Locate the cell with the specified text and output its (X, Y) center coordinate. 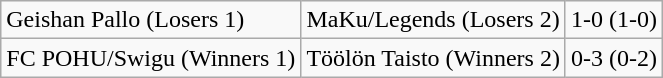
MaKu/Legends (Losers 2) (434, 20)
1-0 (1-0) (614, 20)
Töölön Taisto (Winners 2) (434, 58)
0-3 (0-2) (614, 58)
FC POHU/Swigu (Winners 1) (151, 58)
Geishan Pallo (Losers 1) (151, 20)
